Search for the cell housing the specified text and yield its [x, y] center coordinate. 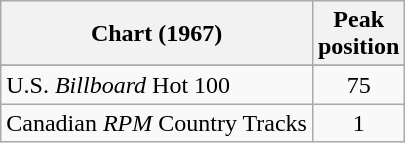
75 [358, 85]
Canadian RPM Country Tracks [157, 123]
Peakposition [358, 34]
U.S. Billboard Hot 100 [157, 85]
1 [358, 123]
Chart (1967) [157, 34]
